Identify which cell holds the provided text, then report its (X, Y) central coordinate. 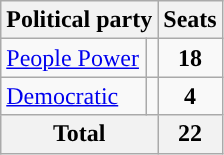
Political party (80, 20)
People Power (74, 58)
18 (190, 58)
Democratic (74, 96)
Total (80, 134)
22 (190, 134)
Seats (190, 20)
4 (190, 96)
